Scan for the cell matching the given text and deliver its [x, y] coordinate at center. 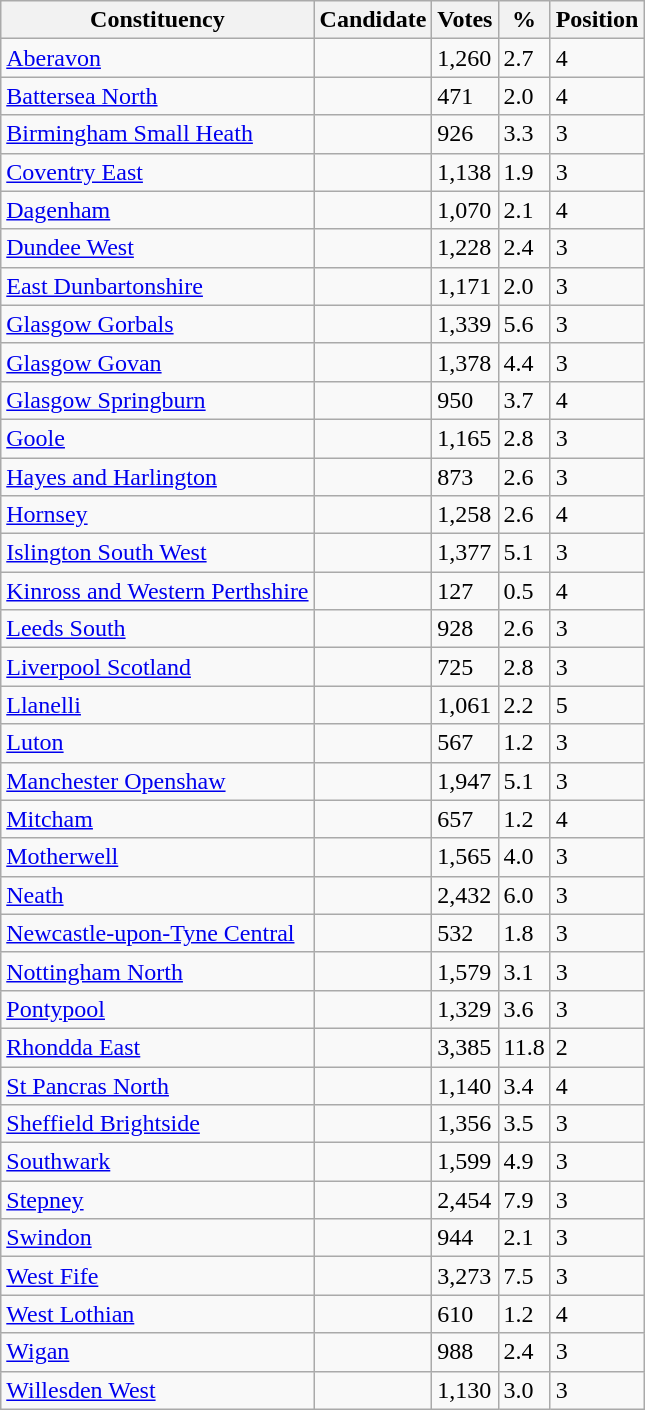
Rhondda East [158, 1047]
West Lothian [158, 1314]
950 [465, 400]
Birmingham Small Heath [158, 134]
Aberavon [158, 58]
East Dunbartonshire [158, 286]
2,432 [465, 895]
1,378 [465, 362]
Islington South West [158, 553]
3.3 [524, 134]
4.9 [524, 1162]
Glasgow Govan [158, 362]
567 [465, 743]
3,273 [465, 1276]
1,329 [465, 1009]
1,599 [465, 1162]
Dundee West [158, 248]
6.0 [524, 895]
1,138 [465, 172]
Sheffield Brightside [158, 1124]
3.4 [524, 1085]
Swindon [158, 1238]
1,260 [465, 58]
Glasgow Springburn [158, 400]
Manchester Openshaw [158, 781]
3.0 [524, 1390]
Battersea North [158, 96]
1.8 [524, 933]
Pontypool [158, 1009]
Votes [465, 20]
471 [465, 96]
5 [597, 705]
Neath [158, 895]
Constituency [158, 20]
Goole [158, 438]
% [524, 20]
1,339 [465, 324]
1,947 [465, 781]
873 [465, 477]
127 [465, 591]
4.0 [524, 857]
3,385 [465, 1047]
3.1 [524, 971]
1,130 [465, 1390]
3.5 [524, 1124]
610 [465, 1314]
Southwark [158, 1162]
928 [465, 629]
2.2 [524, 705]
11.8 [524, 1047]
725 [465, 667]
1.9 [524, 172]
2 [597, 1047]
Motherwell [158, 857]
Liverpool Scotland [158, 667]
3.6 [524, 1009]
Candidate [373, 20]
0.5 [524, 591]
Position [597, 20]
Llanelli [158, 705]
Leeds South [158, 629]
Glasgow Gorbals [158, 324]
944 [465, 1238]
3.7 [524, 400]
1,228 [465, 248]
7.9 [524, 1200]
532 [465, 933]
West Fife [158, 1276]
Mitcham [158, 819]
Newcastle-upon-Tyne Central [158, 933]
2,454 [465, 1200]
Willesden West [158, 1390]
St Pancras North [158, 1085]
2.7 [524, 58]
1,377 [465, 553]
1,258 [465, 515]
1,140 [465, 1085]
1,579 [465, 971]
1,165 [465, 438]
657 [465, 819]
Kinross and Western Perthshire [158, 591]
1,061 [465, 705]
Stepney [158, 1200]
1,070 [465, 210]
Hayes and Harlington [158, 477]
7.5 [524, 1276]
4.4 [524, 362]
Wigan [158, 1352]
5.6 [524, 324]
Coventry East [158, 172]
Nottingham North [158, 971]
1,356 [465, 1124]
1,171 [465, 286]
Luton [158, 743]
988 [465, 1352]
Hornsey [158, 515]
Dagenham [158, 210]
1,565 [465, 857]
926 [465, 134]
